Identify which cell holds the provided text, then report its [X, Y] central coordinate. 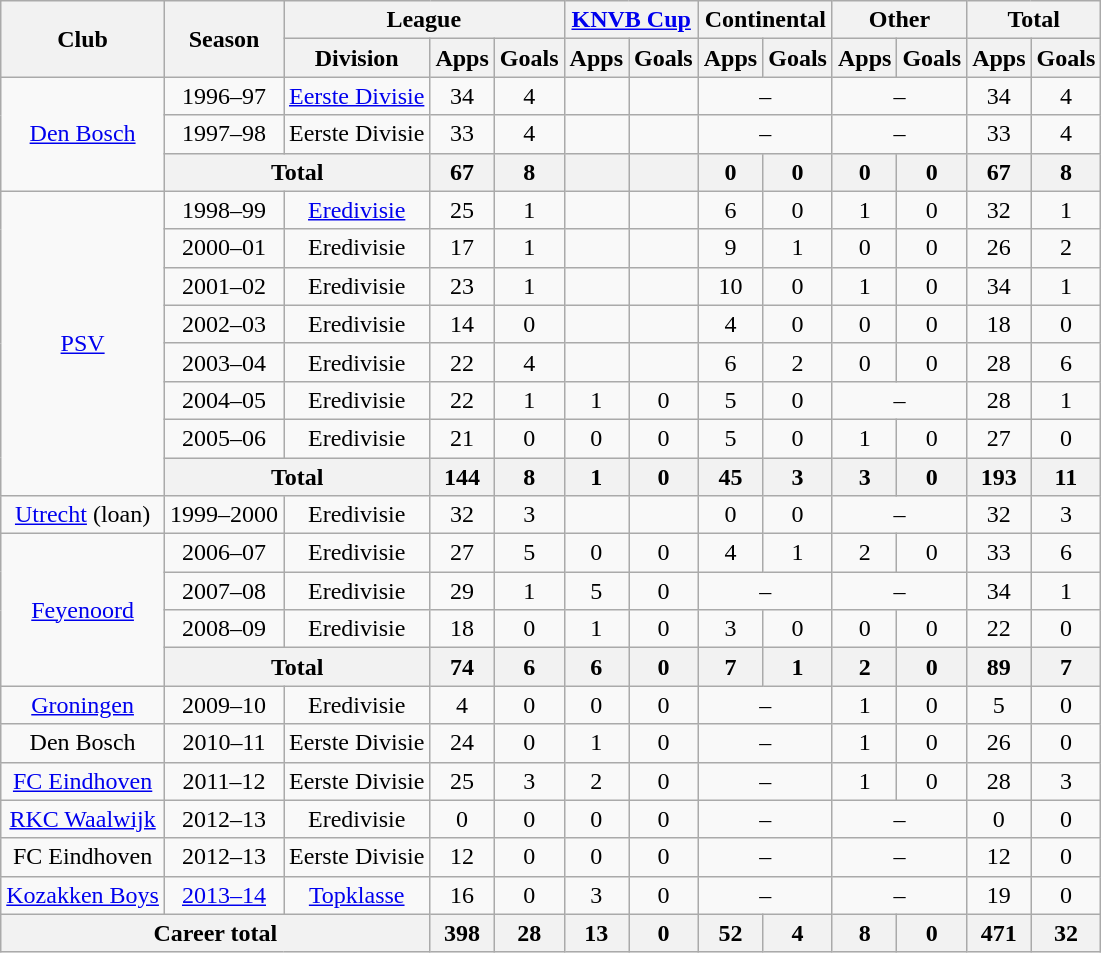
1997–98 [224, 134]
Division [357, 58]
Feyenoord [83, 610]
Career total [216, 933]
2009–10 [224, 705]
2001–02 [224, 286]
1998–99 [224, 210]
19 [999, 895]
2008–09 [224, 629]
1996–97 [224, 96]
League [424, 20]
17 [462, 248]
Kozakken Boys [83, 895]
RKC Waalwijk [83, 819]
2000–01 [224, 248]
Season [224, 39]
21 [462, 438]
2006–07 [224, 553]
Other [899, 20]
Club [83, 39]
398 [462, 933]
Utrecht (loan) [83, 515]
2010–11 [224, 743]
2002–03 [224, 324]
2004–05 [224, 400]
45 [730, 477]
471 [999, 933]
24 [462, 743]
89 [999, 667]
2003–04 [224, 362]
16 [462, 895]
11 [1066, 477]
Topklasse [357, 895]
2007–08 [224, 591]
2005–06 [224, 438]
14 [462, 324]
2013–14 [224, 895]
29 [462, 591]
23 [462, 286]
KNVB Cup [631, 20]
Continental [765, 20]
9 [730, 248]
74 [462, 667]
1999–2000 [224, 515]
52 [730, 933]
13 [596, 933]
2011–12 [224, 781]
PSV [83, 343]
144 [462, 477]
Groningen [83, 705]
193 [999, 477]
10 [730, 286]
